Output the [x, y] coordinate of the center of the cell containing the given text.  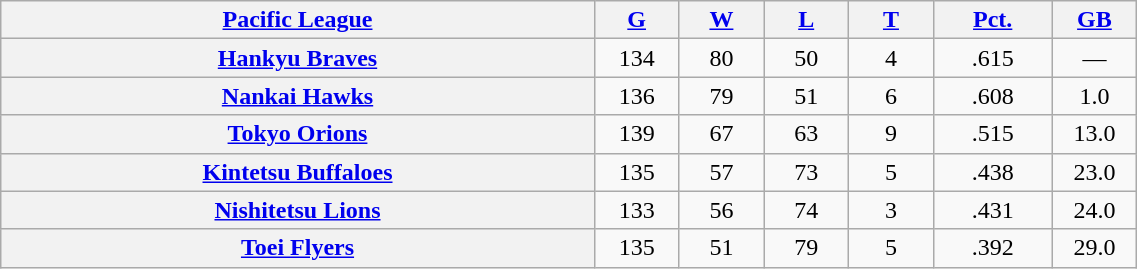
Kintetsu Buffaloes [298, 172]
.608 [992, 96]
67 [722, 134]
.431 [992, 210]
T [892, 20]
Tokyo Orions [298, 134]
GB [1094, 20]
29.0 [1094, 248]
13.0 [1094, 134]
139 [636, 134]
133 [636, 210]
Pacific League [298, 20]
57 [722, 172]
3 [892, 210]
Hankyu Braves [298, 58]
W [722, 20]
.515 [992, 134]
6 [892, 96]
.438 [992, 172]
63 [806, 134]
1.0 [1094, 96]
136 [636, 96]
80 [722, 58]
9 [892, 134]
24.0 [1094, 210]
G [636, 20]
56 [722, 210]
Nankai Hawks [298, 96]
134 [636, 58]
4 [892, 58]
73 [806, 172]
74 [806, 210]
23.0 [1094, 172]
Nishitetsu Lions [298, 210]
50 [806, 58]
.392 [992, 248]
Pct. [992, 20]
— [1094, 58]
Toei Flyers [298, 248]
L [806, 20]
.615 [992, 58]
